Detect which cell encompasses the target text, then output its [x, y] center coordinate. 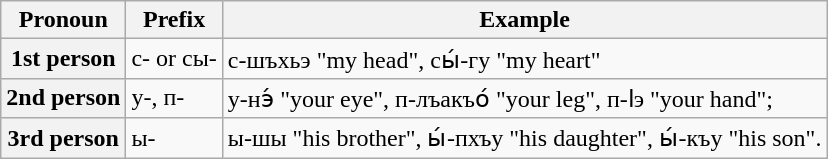
ы- [174, 138]
ы-шы "his brother", ы́-пхъу "his daughter", ы́-къу "his son". [524, 138]
2nd person [64, 98]
Prefix [174, 20]
Example [524, 20]
1st person [64, 59]
с- or сы- [174, 59]
у-нэ́ "your eye", п-лъакъо́ "your leg", п-ӏэ "your hand"; [524, 98]
с-шъхьэ "my head", сы́-гу "my heart" [524, 59]
3rd person [64, 138]
у-, п- [174, 98]
Pronoun [64, 20]
